Return (X, Y) of the center of cell containing provided text 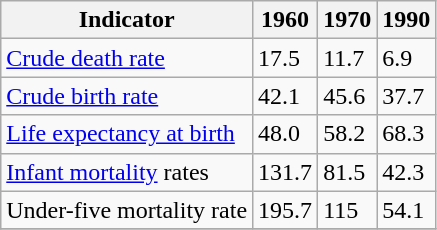
68.3 (406, 134)
48.0 (286, 134)
1970 (348, 20)
6.9 (406, 58)
81.5 (348, 172)
58.2 (348, 134)
1960 (286, 20)
131.7 (286, 172)
42.1 (286, 96)
Under-five mortality rate (127, 210)
Crude birth rate (127, 96)
45.6 (348, 96)
Indicator (127, 20)
195.7 (286, 210)
Crude death rate (127, 58)
Life expectancy at birth (127, 134)
1990 (406, 20)
11.7 (348, 58)
Infant mortality rates (127, 172)
115 (348, 210)
42.3 (406, 172)
17.5 (286, 58)
37.7 (406, 96)
54.1 (406, 210)
